Pinpoint the cell where the given text exists, returning its (x, y) midpoint coordinate. 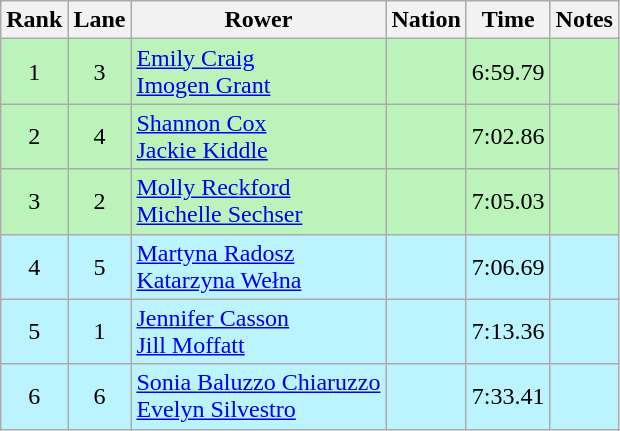
Sonia Baluzzo ChiaruzzoEvelyn Silvestro (258, 396)
Lane (100, 20)
Emily CraigImogen Grant (258, 72)
7:33.41 (508, 396)
Martyna RadoszKatarzyna Wełna (258, 266)
Nation (426, 20)
6:59.79 (508, 72)
7:13.36 (508, 332)
Time (508, 20)
Shannon CoxJackie Kiddle (258, 136)
Rank (34, 20)
Molly ReckfordMichelle Sechser (258, 202)
7:05.03 (508, 202)
7:06.69 (508, 266)
Rower (258, 20)
Notes (584, 20)
Jennifer CassonJill Moffatt (258, 332)
7:02.86 (508, 136)
